Return the [x, y] coordinate for the center point of the cell that contains the specified text.  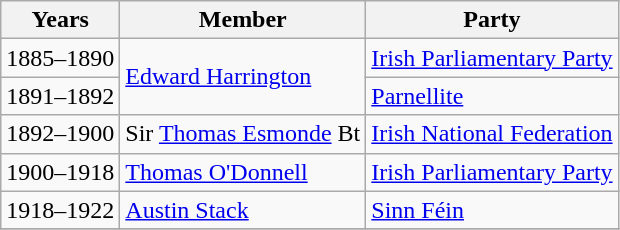
Party [492, 20]
Austin Stack [243, 210]
Sir Thomas Esmonde Bt [243, 134]
Sinn Féin [492, 210]
1918–1922 [60, 210]
Member [243, 20]
1892–1900 [60, 134]
1885–1890 [60, 58]
1891–1892 [60, 96]
Edward Harrington [243, 77]
Years [60, 20]
Irish National Federation [492, 134]
Thomas O'Donnell [243, 172]
1900–1918 [60, 172]
Parnellite [492, 96]
